Return (X, Y) of the center of cell containing provided text 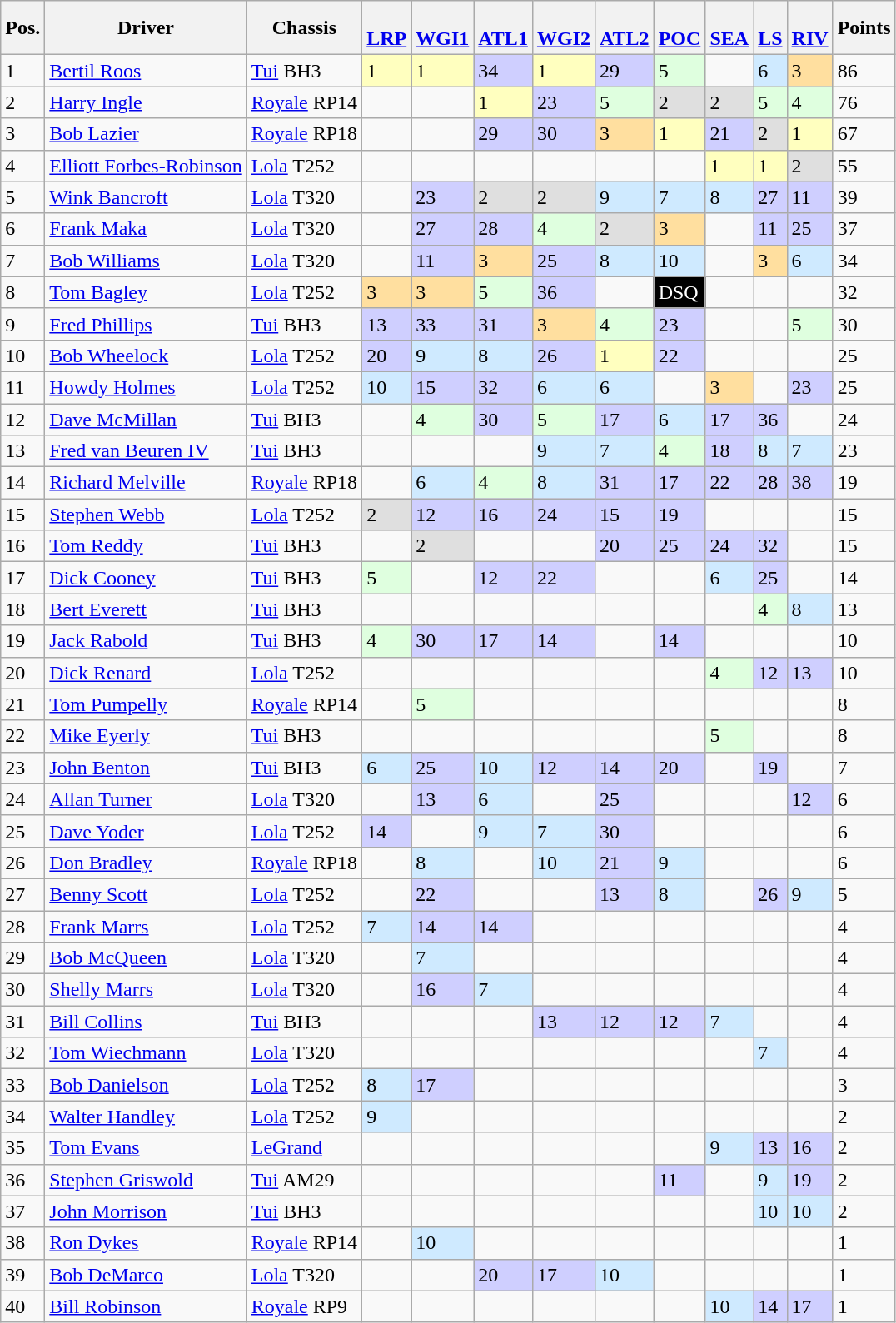
Allan Turner (146, 799)
Bob Danielson (146, 1085)
Stephen Webb (146, 515)
Shelly Marrs (146, 990)
Bert Everett (146, 609)
Tom Pumpelly (146, 704)
LS (770, 28)
Bob DeMarco (146, 1275)
86 (864, 71)
Frank Marrs (146, 927)
ATL2 (625, 28)
Bob McQueen (146, 958)
John Benton (146, 768)
LeGrand (304, 1148)
ATL1 (503, 28)
Tom Reddy (146, 546)
Bill Robinson (146, 1306)
Chassis (304, 28)
LRP (386, 28)
Tom Wiechmann (146, 1053)
Wink Bancroft (146, 197)
Pos. (23, 28)
Dave McMillan (146, 419)
Benny Scott (146, 894)
WGI1 (443, 28)
John Morrison (146, 1211)
Bill Collins (146, 1022)
Elliott Forbes-Robinson (146, 166)
Harry Ingle (146, 102)
SEA (729, 28)
Royale RP9 (304, 1306)
Dave Yoder (146, 831)
Howdy Holmes (146, 387)
Bertil Roos (146, 71)
Points (864, 28)
Tom Bagley (146, 292)
Mike Eyerly (146, 736)
POC (679, 28)
Driver (146, 28)
40 (23, 1306)
DSQ (679, 292)
Ron Dykes (146, 1243)
76 (864, 102)
Dick Cooney (146, 578)
Frank Maka (146, 229)
Bob Lazier (146, 134)
Jack Rabold (146, 641)
Fred Phillips (146, 324)
67 (864, 134)
Dick Renard (146, 673)
Bob Williams (146, 261)
Bob Wheelock (146, 356)
WGI2 (563, 28)
Stephen Griswold (146, 1180)
35 (23, 1148)
Don Bradley (146, 863)
Walter Handley (146, 1117)
Tui AM29 (304, 1180)
Tom Evans (146, 1148)
Fred van Beuren IV (146, 451)
RIV (809, 28)
55 (864, 166)
Richard Melville (146, 483)
